Detect which cell encompasses the target text, then output its (x, y) center coordinate. 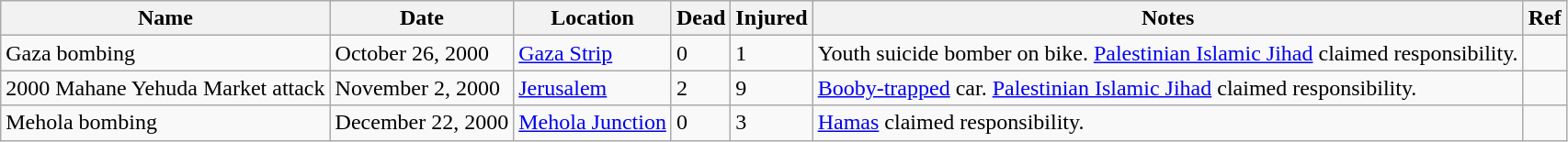
Dead (700, 18)
3 (772, 123)
Injured (772, 18)
Mehola Junction (593, 123)
Name (165, 18)
November 2, 2000 (422, 88)
December 22, 2000 (422, 123)
Location (593, 18)
2000 Mahane Yehuda Market attack (165, 88)
Jerusalem (593, 88)
Date (422, 18)
October 26, 2000 (422, 53)
9 (772, 88)
Hamas claimed responsibility. (1167, 123)
Youth suicide bomber on bike. Palestinian Islamic Jihad claimed responsibility. (1167, 53)
2 (700, 88)
Notes (1167, 18)
Mehola bombing (165, 123)
Booby-trapped car. Palestinian Islamic Jihad claimed responsibility. (1167, 88)
1 (772, 53)
Gaza Strip (593, 53)
Ref (1544, 18)
Gaza bombing (165, 53)
